Output the [x, y] coordinate of the center of the cell containing the given text.  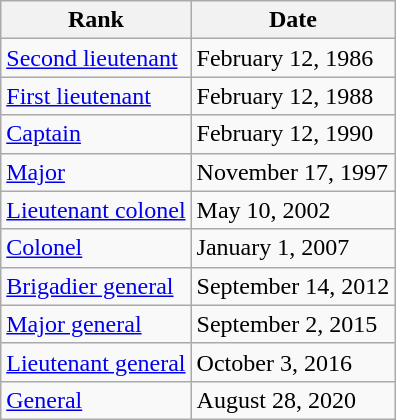
Second lieutenant [96, 58]
February 12, 1990 [293, 134]
August 28, 2020 [293, 400]
September 2, 2015 [293, 324]
Rank [96, 20]
Captain [96, 134]
February 12, 1988 [293, 96]
September 14, 2012 [293, 286]
Major [96, 172]
First lieutenant [96, 96]
Brigadier general [96, 286]
Lieutenant general [96, 362]
Major general [96, 324]
General [96, 400]
May 10, 2002 [293, 210]
Colonel [96, 248]
November 17, 1997 [293, 172]
October 3, 2016 [293, 362]
Date [293, 20]
February 12, 1986 [293, 58]
January 1, 2007 [293, 248]
Lieutenant colonel [96, 210]
